Find where the given text appears and provide that cell's center as (x, y) coordinate. 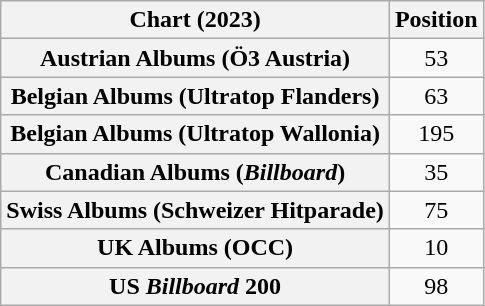
53 (436, 58)
Belgian Albums (Ultratop Flanders) (196, 96)
Swiss Albums (Schweizer Hitparade) (196, 210)
Canadian Albums (Billboard) (196, 172)
35 (436, 172)
98 (436, 286)
Austrian Albums (Ö3 Austria) (196, 58)
Belgian Albums (Ultratop Wallonia) (196, 134)
Position (436, 20)
Chart (2023) (196, 20)
63 (436, 96)
UK Albums (OCC) (196, 248)
75 (436, 210)
10 (436, 248)
US Billboard 200 (196, 286)
195 (436, 134)
